Determine the [X, Y] coordinate at the center of the cell enclosing the given text.  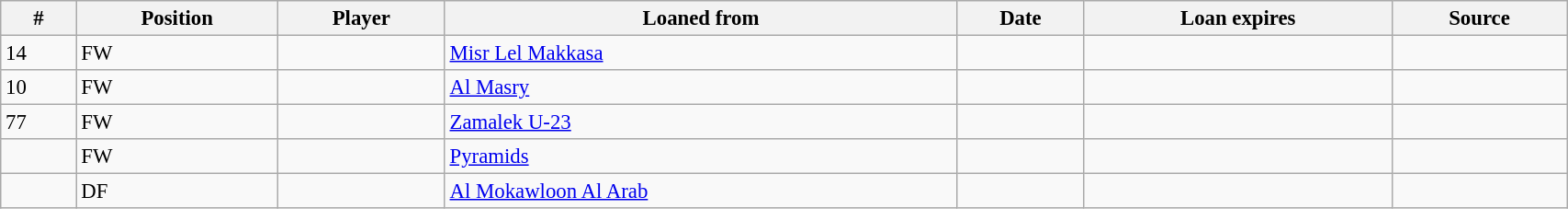
Position [176, 18]
Loan expires [1238, 18]
14 [39, 53]
77 [39, 122]
# [39, 18]
10 [39, 87]
Misr Lel Makkasa [701, 53]
Date [1021, 18]
Source [1479, 18]
Al Mokawloon Al Arab [701, 192]
Pyramids [701, 157]
Player [361, 18]
Al Masry [701, 87]
DF [176, 192]
Zamalek U-23 [701, 122]
Loaned from [701, 18]
